Find where the given text appears and provide that cell's center as (x, y) coordinate. 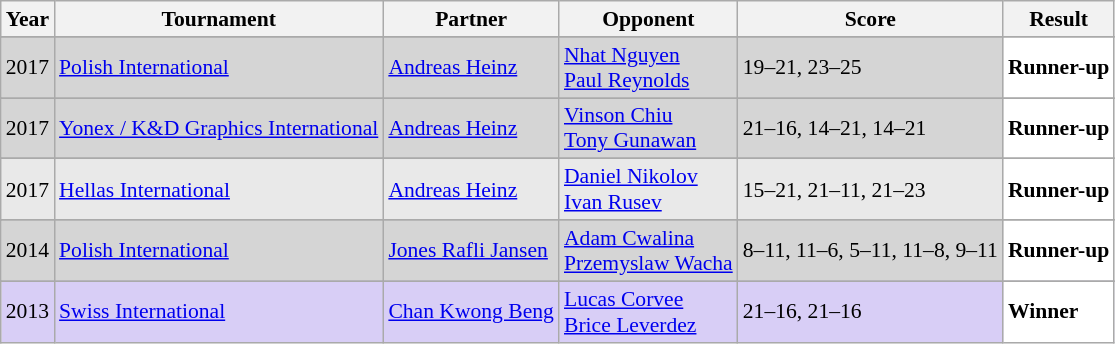
Yonex / K&D Graphics International (218, 128)
Daniel Nikolov Ivan Rusev (648, 190)
Swiss International (218, 312)
Partner (471, 19)
Lucas Corvee Brice Leverdez (648, 312)
2014 (28, 250)
21–16, 14–21, 14–21 (870, 128)
Hellas International (218, 190)
Year (28, 19)
21–16, 21–16 (870, 312)
15–21, 21–11, 21–23 (870, 190)
Jones Rafli Jansen (471, 250)
Result (1058, 19)
8–11, 11–6, 5–11, 11–8, 9–11 (870, 250)
2013 (28, 312)
Winner (1058, 312)
Vinson Chiu Tony Gunawan (648, 128)
Tournament (218, 19)
Chan Kwong Beng (471, 312)
Opponent (648, 19)
Adam Cwalina Przemyslaw Wacha (648, 250)
19–21, 23–25 (870, 68)
Nhat Nguyen Paul Reynolds (648, 68)
Score (870, 19)
